Locate the cell with the specified text and output its [X, Y] center coordinate. 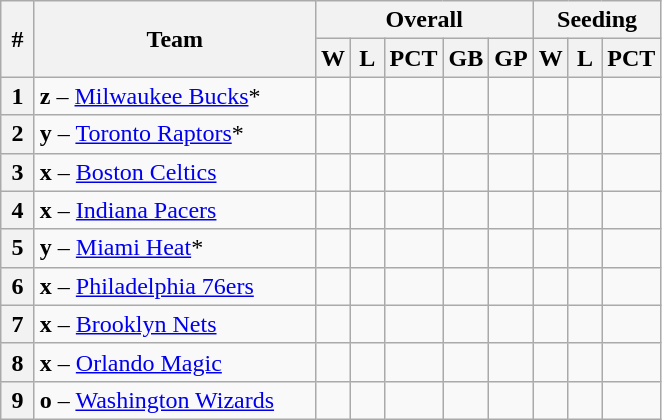
9 [18, 400]
4 [18, 210]
2 [18, 134]
x – Boston Celtics [174, 172]
7 [18, 324]
Overall [424, 20]
6 [18, 286]
5 [18, 248]
x – Philadelphia 76ers [174, 286]
GB [466, 58]
GP [511, 58]
1 [18, 96]
8 [18, 362]
x – Indiana Pacers [174, 210]
3 [18, 172]
Seeding [597, 20]
x – Orlando Magic [174, 362]
Team [174, 39]
y – Miami Heat* [174, 248]
x – Brooklyn Nets [174, 324]
y – Toronto Raptors* [174, 134]
o – Washington Wizards [174, 400]
# [18, 39]
z – Milwaukee Bucks* [174, 96]
